For the text-containing cell, return its midpoint in (x, y) coordinate format. 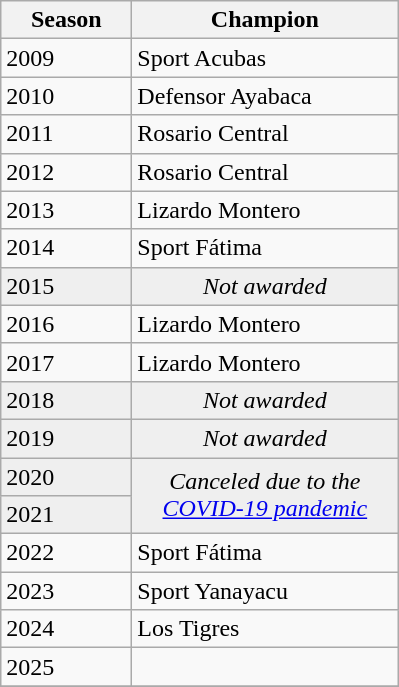
Sport Yanayacu (265, 591)
2014 (66, 248)
2012 (66, 172)
Canceled due to the COVID-19 pandemic (265, 496)
2015 (66, 286)
2020 (66, 477)
2010 (66, 96)
2018 (66, 400)
2021 (66, 515)
Sport Acubas (265, 58)
2011 (66, 134)
Champion (265, 20)
2016 (66, 324)
2022 (66, 553)
2024 (66, 629)
2013 (66, 210)
Defensor Ayabaca (265, 96)
Los Tigres (265, 629)
2019 (66, 438)
2017 (66, 362)
Season (66, 20)
2025 (66, 667)
2023 (66, 591)
2009 (66, 58)
